Identify which cell holds the provided text, then report its [X, Y] central coordinate. 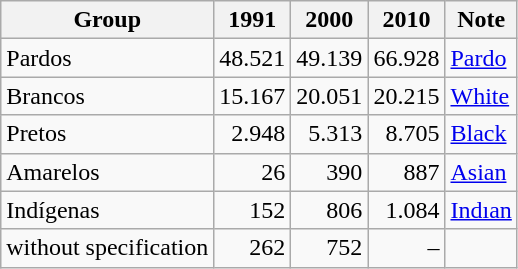
2000 [330, 20]
262 [252, 248]
15.167 [252, 96]
Pardos [108, 58]
48.521 [252, 58]
Pardo [481, 58]
2010 [406, 20]
49.139 [330, 58]
152 [252, 210]
Note [481, 20]
20.215 [406, 96]
5.313 [330, 134]
20.051 [330, 96]
White [481, 96]
Pretos [108, 134]
2.948 [252, 134]
66.928 [406, 58]
Asian [481, 172]
806 [330, 210]
Indígenas [108, 210]
887 [406, 172]
– [406, 248]
26 [252, 172]
390 [330, 172]
1.084 [406, 210]
8.705 [406, 134]
Indıan [481, 210]
without specification [108, 248]
Brancos [108, 96]
1991 [252, 20]
Group [108, 20]
Black [481, 134]
752 [330, 248]
Amarelos [108, 172]
